Extract the [x, y] coordinate from the center of the cell holding the provided text.  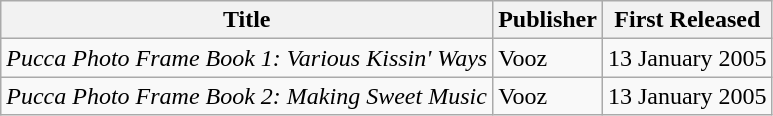
Pucca Photo Frame Book 1: Various Kissin' Ways [247, 58]
First Released [687, 20]
Pucca Photo Frame Book 2: Making Sweet Music [247, 96]
Title [247, 20]
Publisher [548, 20]
